Output the [x, y] coordinate of the center of the cell containing the given text.  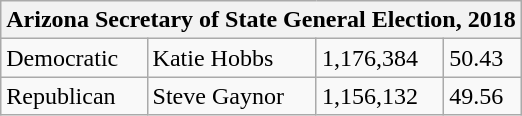
Democratic [74, 58]
1,176,384 [380, 58]
Republican [74, 96]
Katie Hobbs [232, 58]
Arizona Secretary of State General Election, 2018 [261, 20]
Steve Gaynor [232, 96]
1,156,132 [380, 96]
50.43 [482, 58]
49.56 [482, 96]
